Determine the [x, y] coordinate at the center of the cell enclosing the given text.  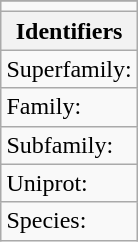
Superfamily: [69, 69]
Species: [69, 221]
Subfamily: [69, 145]
Uniprot: [69, 183]
Identifiers [69, 31]
Family: [69, 107]
